Scan for the cell matching the given text and deliver its [X, Y] coordinate at center. 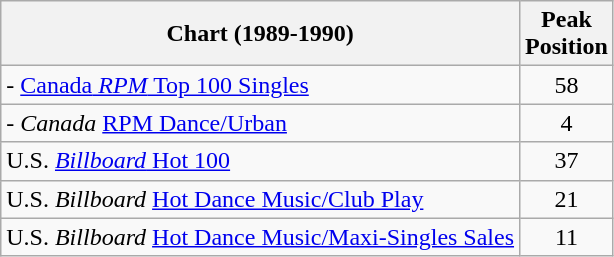
U.S. Billboard Hot 100 [260, 161]
Chart (1989-1990) [260, 34]
U.S. Billboard Hot Dance Music/Club Play [260, 199]
U.S. Billboard Hot Dance Music/Maxi-Singles Sales [260, 237]
37 [567, 161]
21 [567, 199]
11 [567, 237]
58 [567, 85]
PeakPosition [567, 34]
4 [567, 123]
- Canada RPM Dance/Urban [260, 123]
- Canada RPM Top 100 Singles [260, 85]
